Search for the cell housing the specified text and yield its (x, y) center coordinate. 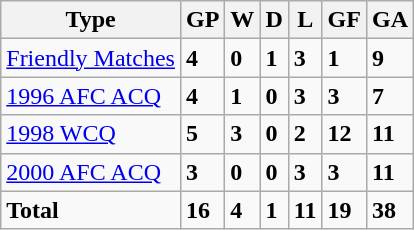
2 (305, 134)
Total (91, 210)
L (305, 20)
GA (390, 20)
2000 AFC ACQ (91, 172)
12 (344, 134)
Type (91, 20)
19 (344, 210)
16 (202, 210)
1998 WCQ (91, 134)
38 (390, 210)
9 (390, 58)
Friendly Matches (91, 58)
GF (344, 20)
D (274, 20)
GP (202, 20)
5 (202, 134)
7 (390, 96)
1996 AFC ACQ (91, 96)
W (242, 20)
